Find where the given text appears and provide that cell's center as (x, y) coordinate. 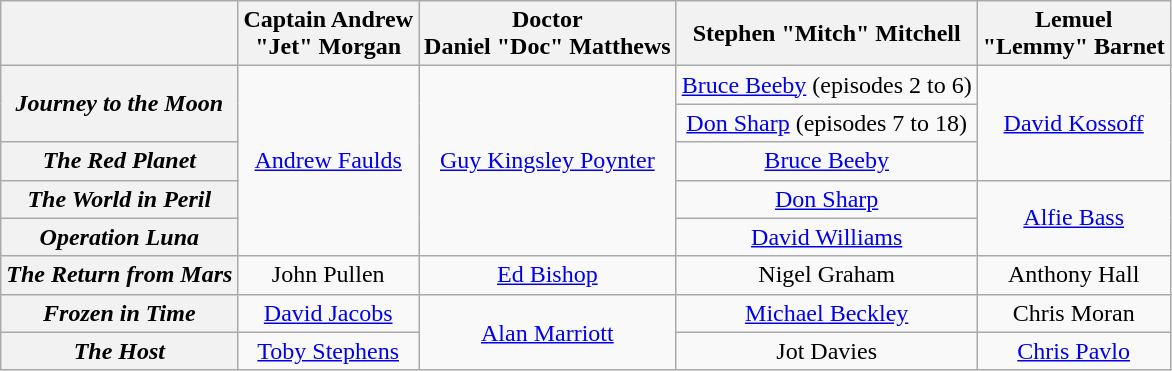
Captain Andrew"Jet" Morgan (328, 34)
Bruce Beeby (episodes 2 to 6) (826, 85)
David Kossoff (1074, 123)
DoctorDaniel "Doc" Matthews (548, 34)
David Williams (826, 237)
Alfie Bass (1074, 218)
Ed Bishop (548, 275)
David Jacobs (328, 313)
Don Sharp (episodes 7 to 18) (826, 123)
John Pullen (328, 275)
Operation Luna (120, 237)
Chris Moran (1074, 313)
Anthony Hall (1074, 275)
Nigel Graham (826, 275)
Stephen "Mitch" Mitchell (826, 34)
Journey to the Moon (120, 104)
The Host (120, 351)
Lemuel"Lemmy" Barnet (1074, 34)
Alan Marriott (548, 332)
Bruce Beeby (826, 161)
Andrew Faulds (328, 161)
The World in Peril (120, 199)
Jot Davies (826, 351)
Guy Kingsley Poynter (548, 161)
Chris Pavlo (1074, 351)
Frozen in Time (120, 313)
Don Sharp (826, 199)
Michael Beckley (826, 313)
Toby Stephens (328, 351)
The Return from Mars (120, 275)
The Red Planet (120, 161)
